Output the [x, y] coordinate of the center of the cell containing the given text.  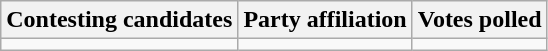
Party affiliation [325, 20]
Contesting candidates [120, 20]
Votes polled [480, 20]
